Output the (X, Y) coordinate of the center of the cell containing the given text.  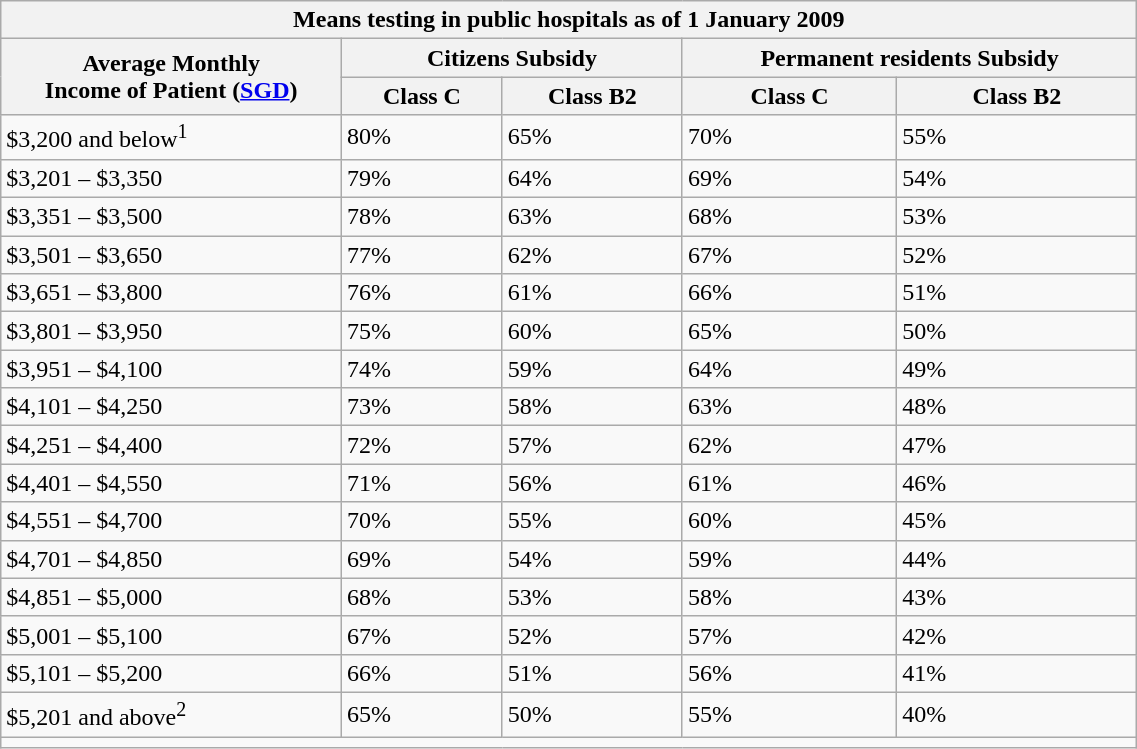
$5,201 and above2 (172, 714)
$5,001 – $5,100 (172, 635)
75% (422, 331)
$4,851 – $5,000 (172, 597)
$3,651 – $3,800 (172, 293)
49% (1017, 369)
44% (1017, 559)
$5,101 – $5,200 (172, 673)
78% (422, 217)
$3,801 – $3,950 (172, 331)
46% (1017, 483)
72% (422, 445)
Citizens Subsidy (512, 58)
45% (1017, 521)
42% (1017, 635)
Permanent residents Subsidy (909, 58)
$4,551 – $4,700 (172, 521)
47% (1017, 445)
79% (422, 178)
$3,201 – $3,350 (172, 178)
Average MonthlyIncome of Patient (SGD) (172, 77)
$4,251 – $4,400 (172, 445)
71% (422, 483)
$3,351 – $3,500 (172, 217)
40% (1017, 714)
74% (422, 369)
41% (1017, 673)
48% (1017, 407)
$4,401 – $4,550 (172, 483)
80% (422, 138)
43% (1017, 597)
$4,101 – $4,250 (172, 407)
76% (422, 293)
77% (422, 255)
$4,701 – $4,850 (172, 559)
$3,951 – $4,100 (172, 369)
73% (422, 407)
Means testing in public hospitals as of 1 January 2009 (569, 20)
$3,200 and below1 (172, 138)
$3,501 – $3,650 (172, 255)
